From the cell containing the given text, extract its center point as [x, y] coordinate. 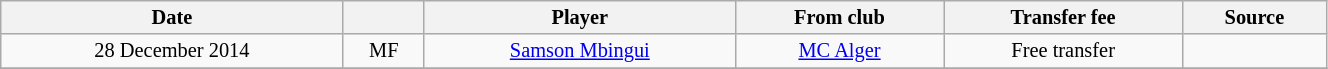
MF [384, 51]
From club [840, 17]
Free transfer [1063, 51]
Transfer fee [1063, 17]
Source [1254, 17]
Date [172, 17]
MC Alger [840, 51]
Player [580, 17]
Samson Mbingui [580, 51]
28 December 2014 [172, 51]
